Provide the (X, Y) coordinate of the cell's center where the given text is located.  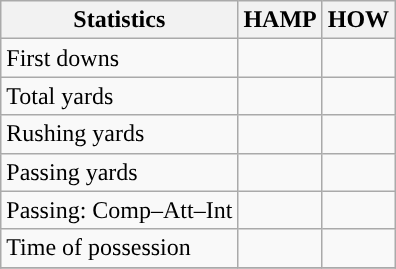
Rushing yards (120, 134)
HOW (358, 20)
Time of possession (120, 248)
Statistics (120, 20)
HAMP (280, 20)
Total yards (120, 96)
Passing yards (120, 172)
Passing: Comp–Att–Int (120, 210)
First downs (120, 58)
